Scan for the cell matching the given text and deliver its [x, y] coordinate at center. 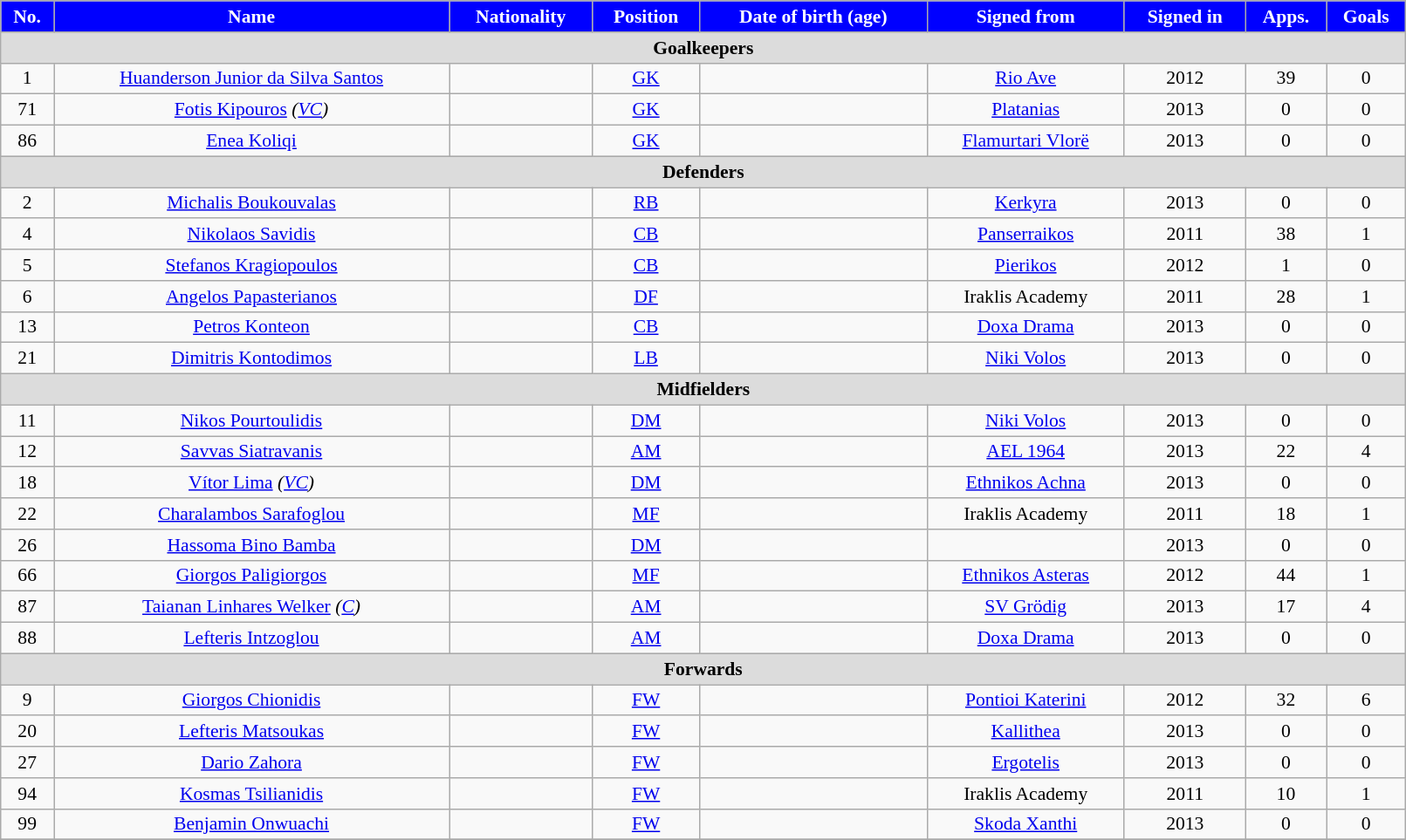
Platanias [1025, 110]
RB [646, 203]
Angelos Papasterianos [251, 297]
Petros Konteon [251, 327]
Taianan Linhares Welker (C) [251, 607]
94 [28, 794]
Fotis Kipouros (VC) [251, 110]
88 [28, 639]
SV Grödig [1025, 607]
12 [28, 452]
Savvas Siatravanis [251, 452]
Nikolaos Savidis [251, 235]
9 [28, 700]
26 [28, 545]
Midfielders [703, 390]
Charalambos Sarafoglou [251, 514]
86 [28, 141]
10 [1286, 794]
Kallithea [1025, 732]
Lefteris Matsoukas [251, 732]
Position [646, 17]
Dario Zahora [251, 762]
27 [28, 762]
66 [28, 576]
Vítor Lima (VC) [251, 483]
71 [28, 110]
28 [1286, 297]
Kerkyra [1025, 203]
38 [1286, 235]
Defenders [703, 172]
21 [28, 359]
Nationality [521, 17]
Flamurtari Vlorë [1025, 141]
Signed in [1185, 17]
Ethnikos Achna [1025, 483]
No. [28, 17]
Benjamin Onwuachi [251, 824]
Dimitris Kontodimos [251, 359]
Goals [1367, 17]
Ethnikos Asteras [1025, 576]
Name [251, 17]
13 [28, 327]
Hassoma Bino Bamba [251, 545]
Pierikos [1025, 265]
44 [1286, 576]
11 [28, 420]
Kosmas Tsilianidis [251, 794]
17 [1286, 607]
Apps. [1286, 17]
Pontioi Katerini [1025, 700]
Panserraikos [1025, 235]
Giorgos Paligiorgos [251, 576]
20 [28, 732]
Skoda Xanthi [1025, 824]
AEL 1964 [1025, 452]
Ergotelis [1025, 762]
DF [646, 297]
Michalis Boukouvalas [251, 203]
Nikos Pourtoulidis [251, 420]
Rio Ave [1025, 79]
Huanderson Junior da Silva Santos [251, 79]
Date of birth (age) [813, 17]
Signed from [1025, 17]
2 [28, 203]
Forwards [703, 669]
87 [28, 607]
32 [1286, 700]
Giorgos Chionidis [251, 700]
99 [28, 824]
Stefanos Kragiopoulos [251, 265]
Goalkeepers [703, 48]
5 [28, 265]
39 [1286, 79]
LB [646, 359]
Enea Koliqi [251, 141]
Lefteris Intzoglou [251, 639]
